Locate the cell with the specified text and output its [X, Y] center coordinate. 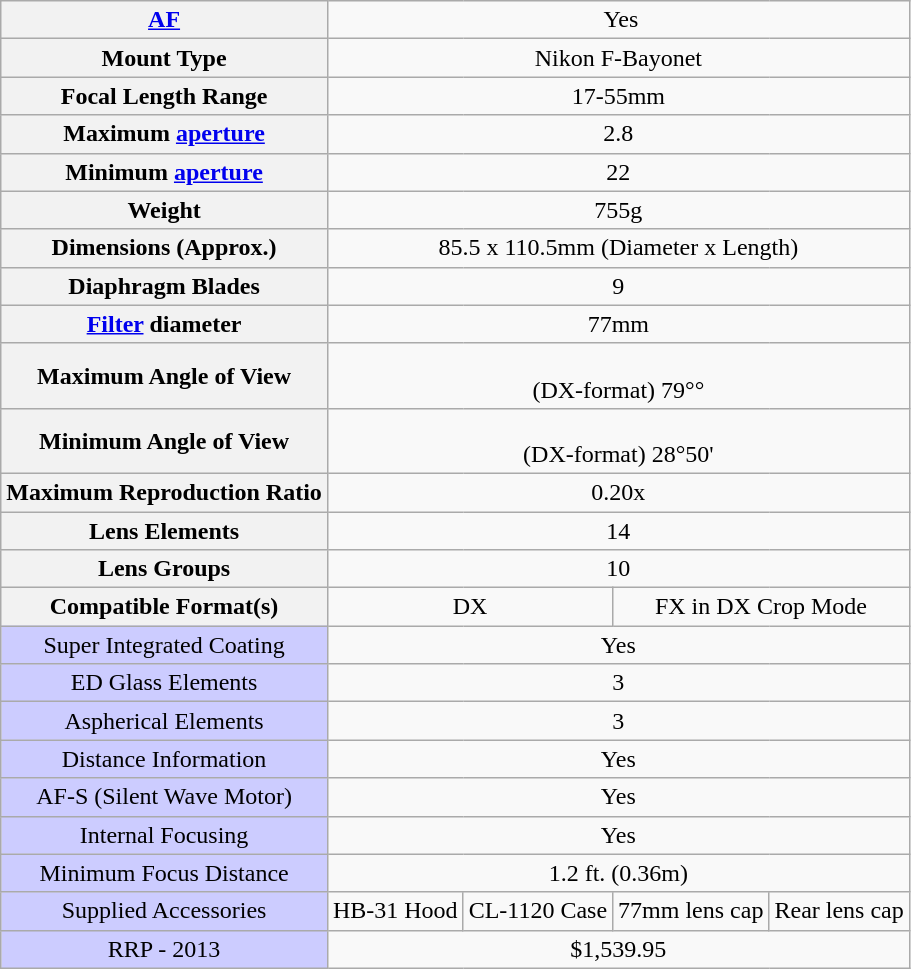
14 [618, 531]
85.5 x 110.5mm (Diameter x Length) [618, 248]
1.2 ft. (0.36m) [618, 873]
Maximum Angle of View [164, 376]
Minimum Focus Distance [164, 873]
9 [618, 286]
77mm [618, 324]
AF-S (Silent Wave Motor) [164, 797]
77mm lens cap [691, 911]
Super Integrated Coating [164, 645]
2.8 [618, 134]
Maximum aperture [164, 134]
Supplied Accessories [164, 911]
DX [470, 607]
10 [618, 569]
AF [164, 20]
ED Glass Elements [164, 683]
Internal Focusing [164, 835]
RRP - 2013 [164, 949]
Minimum aperture [164, 172]
Focal Length Range [164, 96]
Compatible Format(s) [164, 607]
(DX-format) 28°50' [618, 440]
Lens Elements [164, 531]
$1,539.95 [618, 949]
Weight [164, 210]
0.20x [618, 492]
HB-31 Hood [395, 911]
17-55mm [618, 96]
Minimum Angle of View [164, 440]
Aspherical Elements [164, 721]
Rear lens cap [839, 911]
Filter diameter [164, 324]
Maximum Reproduction Ratio [164, 492]
755g [618, 210]
Nikon F-Bayonet [618, 58]
FX in DX Crop Mode [762, 607]
22 [618, 172]
Dimensions (Approx.) [164, 248]
CL-1120 Case [538, 911]
Lens Groups [164, 569]
Distance Information [164, 759]
Diaphragm Blades [164, 286]
Mount Type [164, 58]
(DX-format) 79°° [618, 376]
